Find where the given text appears and provide that cell's center as [x, y] coordinate. 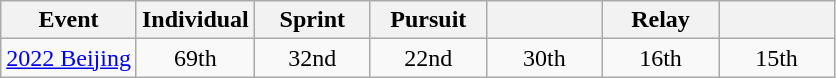
22nd [428, 58]
Sprint [312, 20]
32nd [312, 58]
30th [544, 58]
Relay [660, 20]
69th [195, 58]
2022 Beijing [69, 58]
Individual [195, 20]
15th [777, 58]
Pursuit [428, 20]
16th [660, 58]
Event [69, 20]
